Return the [x, y] coordinate for the center point of the cell that contains the specified text.  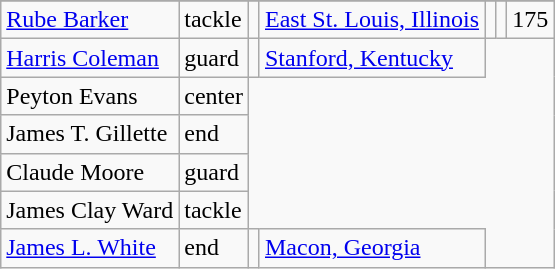
James L. White [90, 248]
Peyton Evans [90, 96]
Claude Moore [90, 172]
Harris Coleman [90, 58]
Rube Barker [90, 20]
East St. Louis, Illinois [372, 20]
center [214, 96]
James Clay Ward [90, 210]
Stanford, Kentucky [372, 58]
175 [530, 20]
Macon, Georgia [372, 248]
James T. Gillette [90, 134]
